Return (X, Y) of the center of cell containing provided text 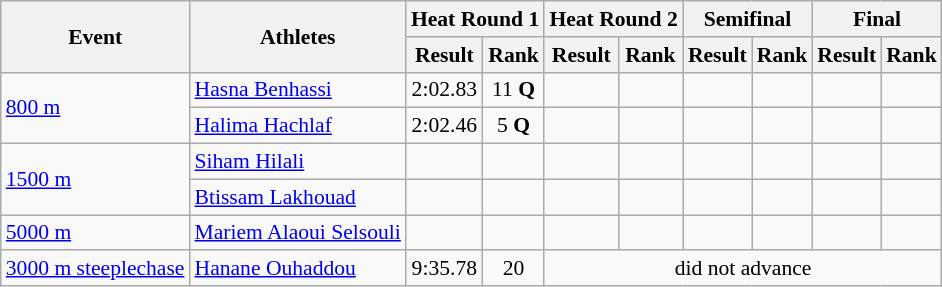
2:02.83 (444, 90)
Heat Round 2 (613, 19)
3000 m steeplechase (96, 269)
did not advance (742, 269)
Halima Hachlaf (298, 126)
5000 m (96, 233)
Athletes (298, 36)
Hanane Ouhaddou (298, 269)
5 Q (514, 126)
800 m (96, 108)
Semifinal (748, 19)
Event (96, 36)
Final (876, 19)
11 Q (514, 90)
Btissam Lakhouad (298, 197)
Heat Round 1 (475, 19)
2:02.46 (444, 126)
9:35.78 (444, 269)
1500 m (96, 180)
Mariem Alaoui Selsouli (298, 233)
20 (514, 269)
Siham Hilali (298, 162)
Hasna Benhassi (298, 90)
